Output the (X, Y) coordinate of the center of the cell containing the given text.  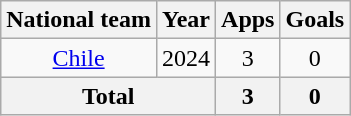
National team (79, 20)
2024 (186, 58)
Year (186, 20)
Apps (248, 20)
Total (108, 96)
Goals (315, 20)
Chile (79, 58)
